Capture the cell that displays the provided text and extract its (X, Y) central coordinate. 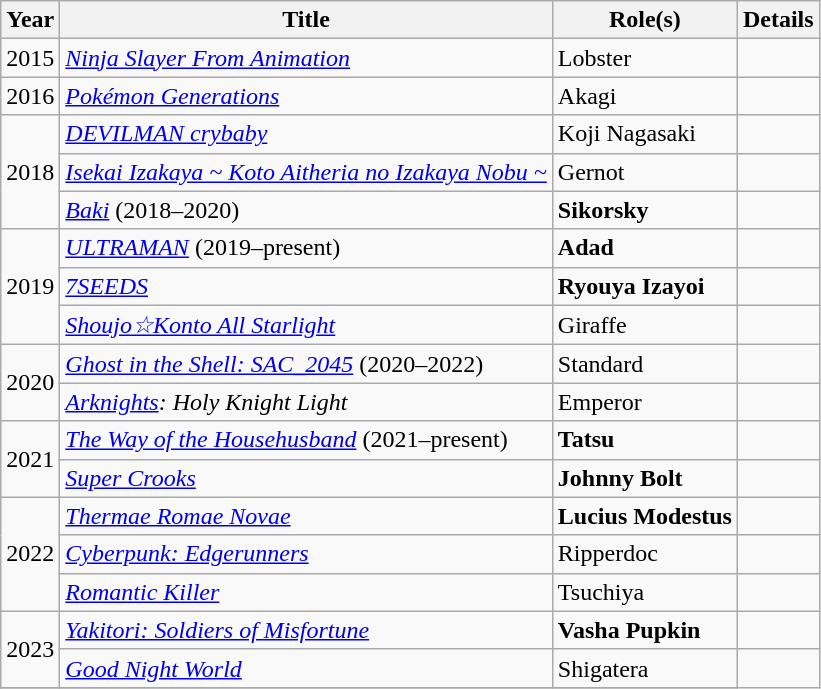
Role(s) (644, 20)
Tatsu (644, 440)
DEVILMAN crybaby (306, 134)
Title (306, 20)
7SEEDS (306, 286)
Cyberpunk: Edgerunners (306, 554)
Adad (644, 248)
2020 (30, 383)
Romantic Killer (306, 592)
Sikorsky (644, 210)
2022 (30, 554)
Emperor (644, 402)
Standard (644, 364)
Thermae Romae Novae (306, 516)
2016 (30, 96)
Vasha Pupkin (644, 630)
Shoujo☆Konto All Starlight (306, 325)
Johnny Bolt (644, 478)
Ripperdoc (644, 554)
Lucius Modestus (644, 516)
Lobster (644, 58)
Isekai Izakaya ~ Koto Aitheria no Izakaya Nobu ~ (306, 172)
2021 (30, 459)
Shigatera (644, 668)
Tsuchiya (644, 592)
Ninja Slayer From Animation (306, 58)
Pokémon Generations (306, 96)
Arknights: Holy Knight Light (306, 402)
2023 (30, 649)
ULTRAMAN (2019–present) (306, 248)
Akagi (644, 96)
Ryouya Izayoi (644, 286)
Giraffe (644, 325)
2019 (30, 287)
Year (30, 20)
2018 (30, 172)
Yakitori: Soldiers of Misfortune (306, 630)
Koji Nagasaki (644, 134)
Good Night World (306, 668)
Gernot (644, 172)
The Way of the Househusband (2021–present) (306, 440)
Details (778, 20)
Super Crooks (306, 478)
Baki (2018–2020) (306, 210)
2015 (30, 58)
Ghost in the Shell: SAC_2045 (2020–2022) (306, 364)
